Identify which cell holds the provided text, then report its (x, y) central coordinate. 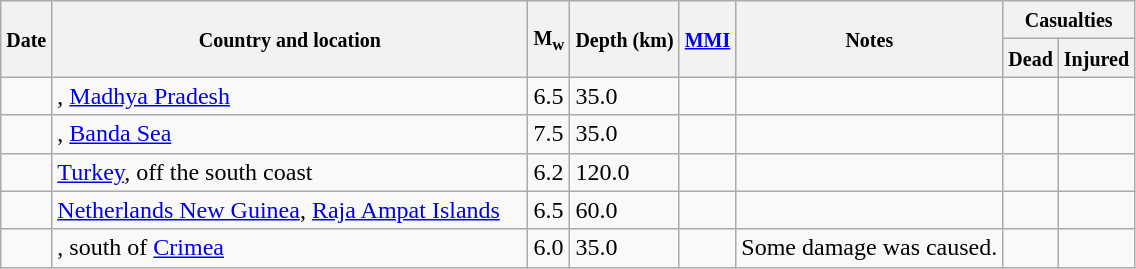
Date (26, 39)
Casualties (1069, 20)
Some damage was caused. (870, 248)
Notes (870, 39)
, Banda Sea (290, 134)
Country and location (290, 39)
Injured (1096, 58)
Turkey, off the south coast (290, 172)
Dead (1031, 58)
120.0 (624, 172)
Netherlands New Guinea, Raja Ampat Islands (290, 210)
Depth (km) (624, 39)
, Madhya Pradesh (290, 96)
MMI (708, 39)
Mw (549, 39)
60.0 (624, 210)
7.5 (549, 134)
, south of Crimea (290, 248)
6.2 (549, 172)
6.0 (549, 248)
